For the text-containing cell, return its midpoint in [x, y] coordinate format. 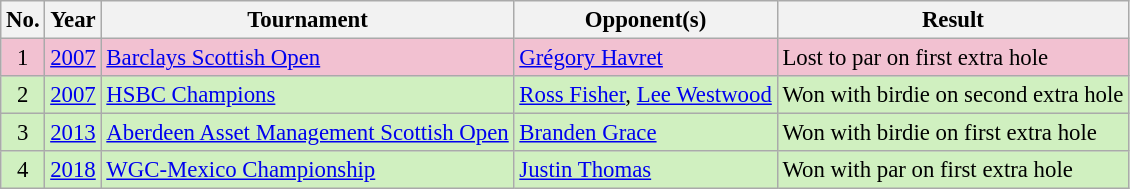
2 [23, 95]
1 [23, 58]
Result [953, 20]
Won with birdie on second extra hole [953, 95]
WGC-Mexico Championship [308, 170]
Barclays Scottish Open [308, 58]
2013 [73, 133]
Branden Grace [646, 133]
Ross Fisher, Lee Westwood [646, 95]
Year [73, 20]
Justin Thomas [646, 170]
Won with par on first extra hole [953, 170]
Tournament [308, 20]
Grégory Havret [646, 58]
2018 [73, 170]
4 [23, 170]
HSBC Champions [308, 95]
Aberdeen Asset Management Scottish Open [308, 133]
Won with birdie on first extra hole [953, 133]
3 [23, 133]
No. [23, 20]
Opponent(s) [646, 20]
Lost to par on first extra hole [953, 58]
